For the text-containing cell, return its midpoint in [x, y] coordinate format. 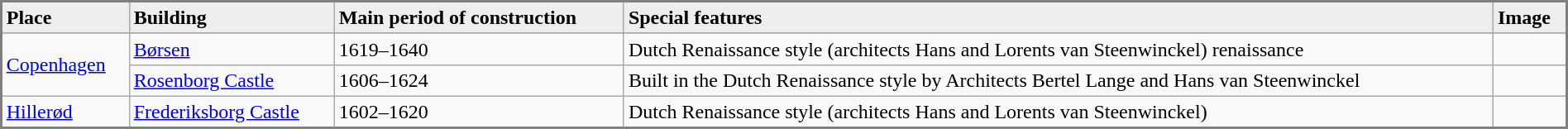
Frederiksborg Castle [232, 112]
Built in the Dutch Renaissance style by Architects Bertel Lange and Hans van Steenwinckel [1059, 80]
Rosenborg Castle [232, 80]
1602–1620 [479, 112]
Copenhagen [66, 64]
Dutch Renaissance style (architects Hans and Lorents van Steenwinckel) renaissance [1059, 49]
Dutch Renaissance style (architects Hans and Lorents van Steenwinckel) [1059, 112]
1619–1640 [479, 49]
1606–1624 [479, 80]
Børsen [232, 49]
Place [66, 18]
Main period of construction [479, 18]
Hillerød [66, 112]
Building [232, 18]
Image [1530, 18]
Special features [1059, 18]
